Return the [x, y] coordinate for the center point of the cell that contains the specified text.  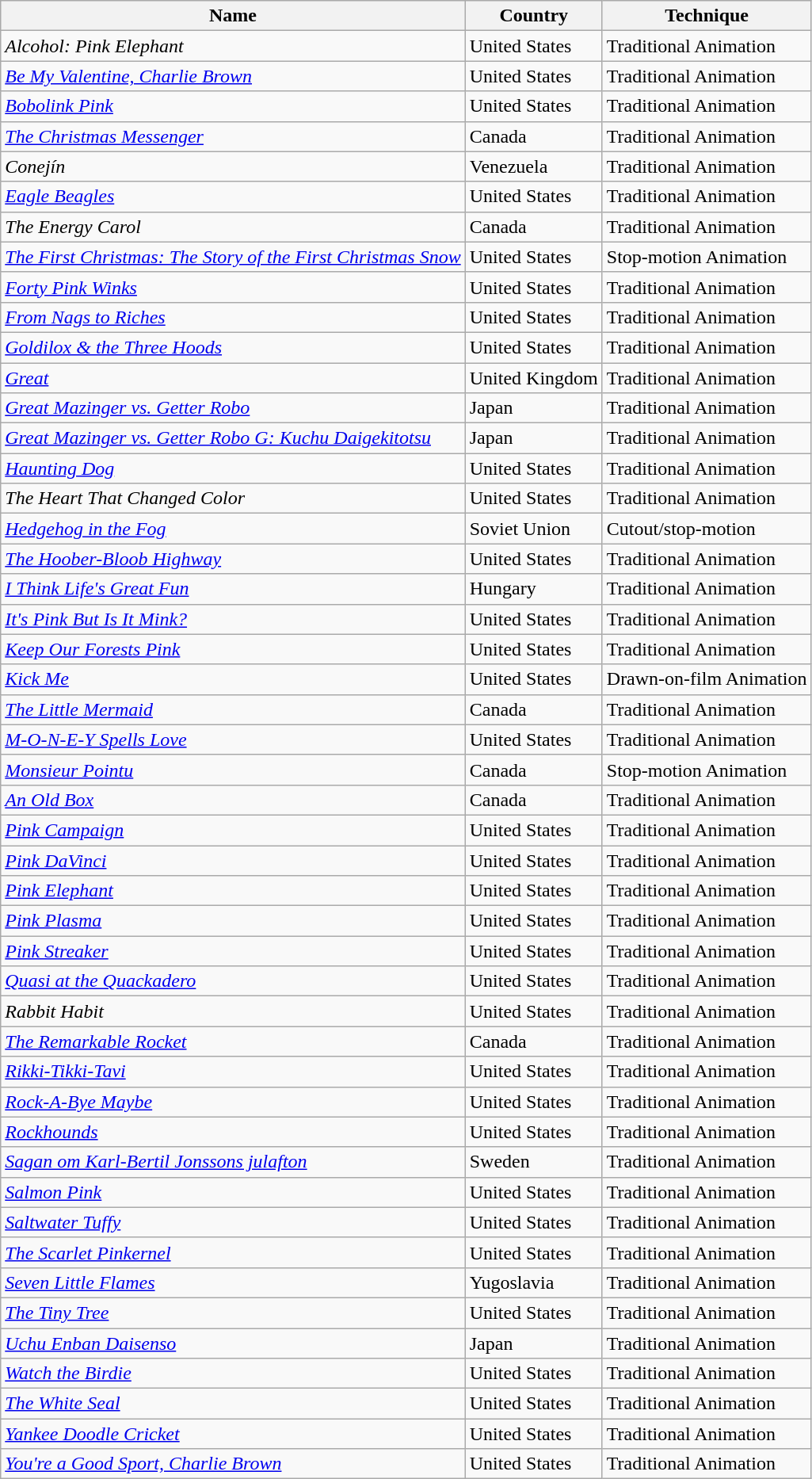
Soviet Union [534, 529]
The First Christmas: The Story of the First Christmas Snow [233, 257]
The Heart That Changed Color [233, 499]
Rockhounds [233, 1132]
The Christmas Messenger [233, 136]
Great [233, 378]
Great Mazinger vs. Getter Robo G: Kuchu Daigekitotsu [233, 438]
Keep Our Forests Pink [233, 649]
Salmon Pink [233, 1192]
Rikki-Tikki-Tavi [233, 1072]
Saltwater Tuffy [233, 1222]
Monsieur Pointu [233, 770]
Pink Elephant [233, 891]
Haunting Dog [233, 468]
Forty Pink Winks [233, 287]
I Think Life's Great Fun [233, 589]
Watch the Birdie [233, 1374]
Country [534, 16]
Rock-A-Bye Maybe [233, 1102]
Rabbit Habit [233, 1011]
Yankee Doodle Cricket [233, 1434]
M-O-N-E-Y Spells Love [233, 739]
Great Mazinger vs. Getter Robo [233, 408]
Yugoslavia [534, 1282]
Bobolink Pink [233, 106]
Pink Campaign [233, 830]
You're a Good Sport, Charlie Brown [233, 1464]
Hungary [534, 589]
The Hoober-Bloob Highway [233, 559]
The Energy Carol [233, 227]
Goldilox & the Three Hoods [233, 347]
Quasi at the Quackadero [233, 981]
From Nags to Riches [233, 317]
The Remarkable Rocket [233, 1041]
Hedgehog in the Fog [233, 529]
The Scarlet Pinkernel [233, 1252]
Seven Little Flames [233, 1282]
It's Pink But Is It Mink? [233, 619]
Be My Valentine, Charlie Brown [233, 76]
The Tiny Tree [233, 1313]
The White Seal [233, 1404]
Eagle Beagles [233, 197]
Sagan om Karl-Bertil Jonssons julafton [233, 1162]
The Little Mermaid [233, 709]
Sweden [534, 1162]
An Old Box [233, 800]
Alcohol: Pink Elephant [233, 46]
Pink DaVinci [233, 860]
Technique [707, 16]
Drawn-on-film Animation [707, 679]
United Kingdom [534, 378]
Name [233, 16]
Pink Streaker [233, 951]
Cutout/stop-motion [707, 529]
Uchu Enban Daisenso [233, 1343]
Venezuela [534, 166]
Conejín [233, 166]
Kick Me [233, 679]
Pink Plasma [233, 921]
